Return the (X, Y) coordinate for the center point of the cell that contains the specified text.  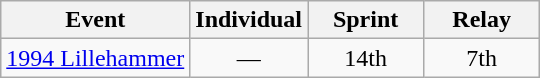
7th (482, 58)
— (249, 58)
1994 Lillehammer (96, 58)
Individual (249, 20)
Event (96, 20)
Relay (482, 20)
14th (366, 58)
Sprint (366, 20)
